Find where the given text appears and provide that cell's center as [x, y] coordinate. 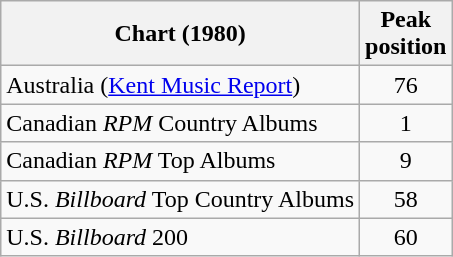
9 [406, 161]
60 [406, 237]
76 [406, 85]
Canadian RPM Top Albums [180, 161]
Australia (Kent Music Report) [180, 85]
58 [406, 199]
Peakposition [406, 34]
U.S. Billboard Top Country Albums [180, 199]
U.S. Billboard 200 [180, 237]
Chart (1980) [180, 34]
Canadian RPM Country Albums [180, 123]
1 [406, 123]
